For the text-containing cell, return its midpoint in (X, Y) coordinate format. 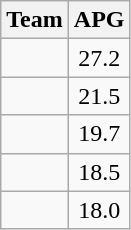
19.7 (99, 134)
18.0 (99, 210)
APG (99, 20)
18.5 (99, 172)
27.2 (99, 58)
Team (35, 20)
21.5 (99, 96)
